From the cell containing the given text, extract its center point as (x, y) coordinate. 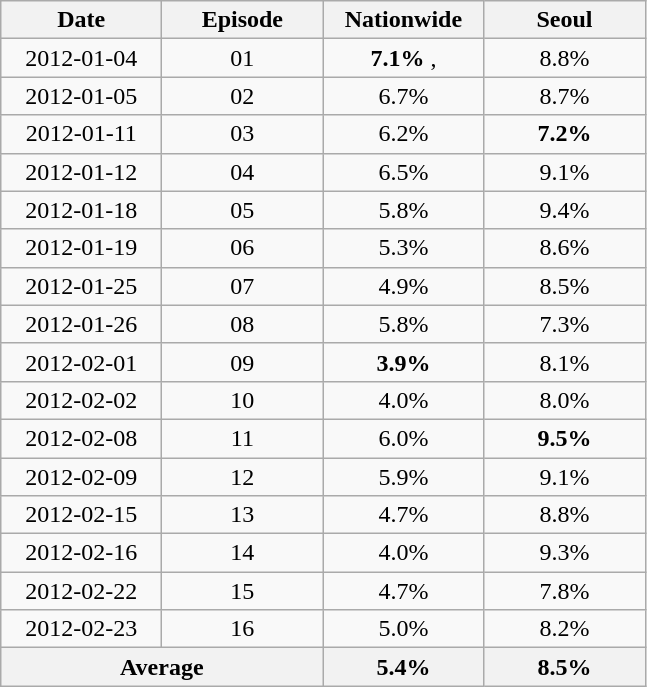
Seoul (564, 20)
03 (242, 134)
5.4% (404, 667)
Episode (242, 20)
8.7% (564, 96)
8.2% (564, 629)
9.3% (564, 553)
11 (242, 438)
5.9% (404, 477)
9.5% (564, 438)
2012-02-15 (82, 515)
2012-01-26 (82, 324)
09 (242, 362)
2012-01-04 (82, 58)
Nationwide (404, 20)
6.5% (404, 172)
6.2% (404, 134)
8.1% (564, 362)
6.0% (404, 438)
2012-01-18 (82, 210)
7.3% (564, 324)
4.9% (404, 286)
2012-02-08 (82, 438)
04 (242, 172)
2012-01-11 (82, 134)
7.1% , (404, 58)
15 (242, 591)
2012-02-02 (82, 400)
Average (162, 667)
16 (242, 629)
12 (242, 477)
2012-02-22 (82, 591)
Date (82, 20)
8.6% (564, 248)
14 (242, 553)
7.8% (564, 591)
8.0% (564, 400)
2012-02-01 (82, 362)
6.7% (404, 96)
02 (242, 96)
06 (242, 248)
3.9% (404, 362)
2012-02-23 (82, 629)
2012-01-12 (82, 172)
2012-01-19 (82, 248)
10 (242, 400)
13 (242, 515)
01 (242, 58)
5.3% (404, 248)
9.4% (564, 210)
07 (242, 286)
08 (242, 324)
5.0% (404, 629)
2012-02-16 (82, 553)
2012-01-05 (82, 96)
7.2% (564, 134)
2012-02-09 (82, 477)
05 (242, 210)
2012-01-25 (82, 286)
